Pinpoint the cell where the given text exists, returning its [x, y] midpoint coordinate. 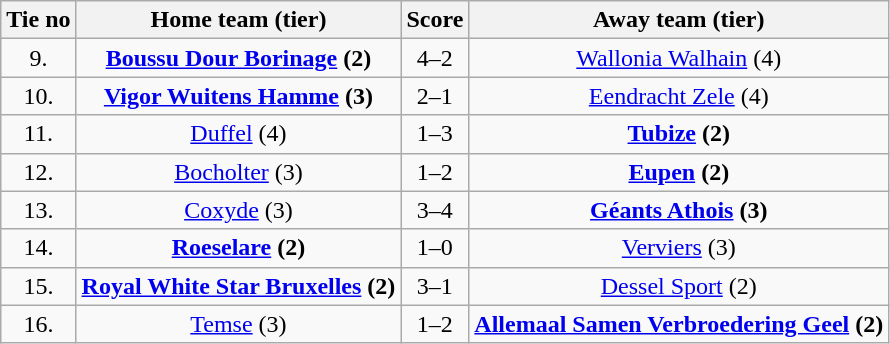
Wallonia Walhain (4) [679, 58]
13. [38, 210]
14. [38, 248]
Eendracht Zele (4) [679, 96]
Boussu Dour Borinage (2) [238, 58]
Coxyde (3) [238, 210]
3–4 [435, 210]
Allemaal Samen Verbroedering Geel (2) [679, 324]
4–2 [435, 58]
Tubize (2) [679, 134]
16. [38, 324]
Géants Athois (3) [679, 210]
10. [38, 96]
Bocholter (3) [238, 172]
Eupen (2) [679, 172]
Roeselare (2) [238, 248]
15. [38, 286]
2–1 [435, 96]
Vigor Wuitens Hamme (3) [238, 96]
Temse (3) [238, 324]
Score [435, 20]
Away team (tier) [679, 20]
3–1 [435, 286]
Dessel Sport (2) [679, 286]
9. [38, 58]
12. [38, 172]
1–0 [435, 248]
Tie no [38, 20]
11. [38, 134]
Verviers (3) [679, 248]
1–3 [435, 134]
Duffel (4) [238, 134]
Home team (tier) [238, 20]
Royal White Star Bruxelles (2) [238, 286]
